Provide the (x, y) coordinate of the cell's center where the given text is located.  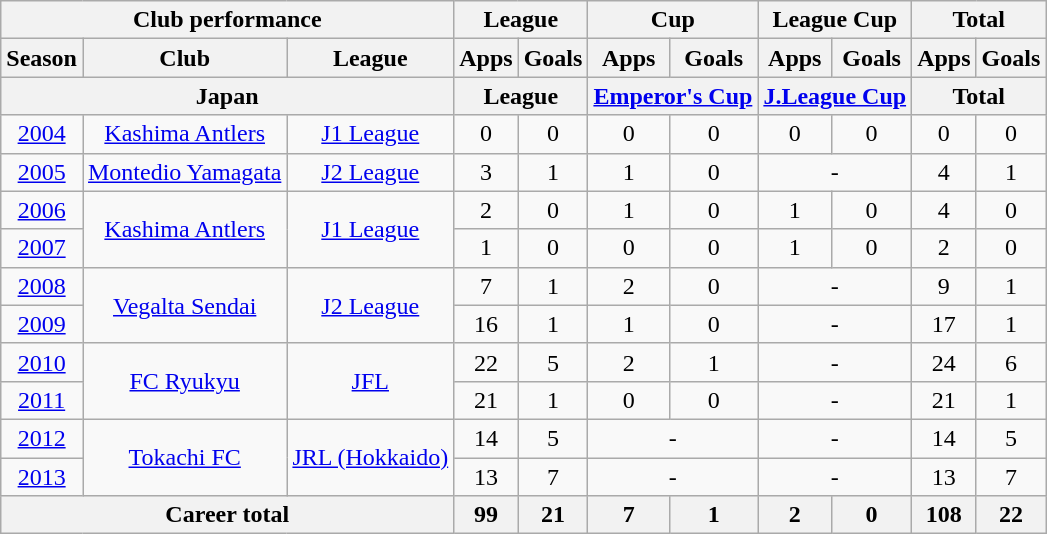
Club performance (228, 20)
Japan (228, 96)
Tokachi FC (184, 457)
Club (184, 58)
JFL (370, 381)
League Cup (835, 20)
2010 (42, 362)
J.League Cup (835, 96)
9 (944, 286)
2009 (42, 324)
2008 (42, 286)
Career total (228, 515)
16 (486, 324)
2004 (42, 134)
2011 (42, 400)
Season (42, 58)
2005 (42, 172)
108 (944, 515)
99 (486, 515)
Montedio Yamagata (184, 172)
JRL (Hokkaido) (370, 457)
Emperor's Cup (673, 96)
2012 (42, 438)
2006 (42, 210)
6 (1011, 362)
3 (486, 172)
17 (944, 324)
Cup (673, 20)
2007 (42, 248)
Vegalta Sendai (184, 305)
2013 (42, 477)
FC Ryukyu (184, 381)
24 (944, 362)
